Scan for the cell matching the given text and deliver its [X, Y] coordinate at center. 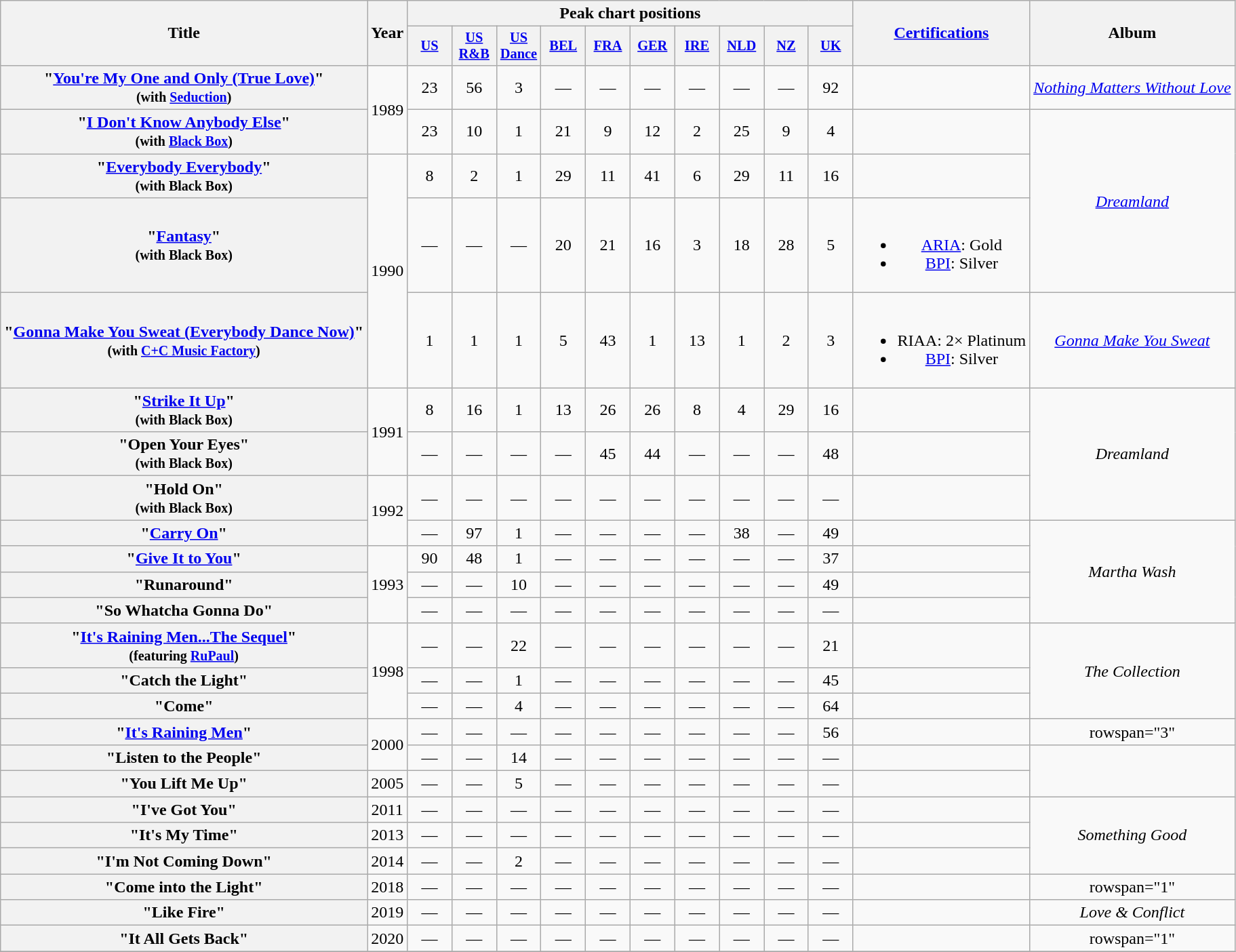
2019 [388, 913]
Title [184, 33]
1990 [388, 271]
"I Don't Know Anybody Else"(with Black Box) [184, 132]
Certifications [941, 33]
"Fantasy"(with Black Box) [184, 245]
37 [831, 559]
BEL [563, 46]
"It All Gets Back" [184, 938]
22 [519, 646]
Album [1132, 33]
"So Whatcha Gonna Do" [184, 610]
44 [652, 454]
Martha Wash [1132, 572]
"Catch the Light" [184, 680]
"Come" [184, 706]
1993 [388, 584]
"Carry On" [184, 533]
Love & Conflict [1132, 913]
"Strike It Up"(with Black Box) [184, 410]
GER [652, 46]
2000 [388, 745]
41 [652, 176]
UK [831, 46]
97 [474, 533]
2018 [388, 887]
"It's Raining Men...The Sequel"(featuring RuPaul) [184, 646]
"Hold On"(with Black Box) [184, 498]
ARIA: GoldBPI: Silver [941, 245]
"Gonna Make You Sweat (Everybody Dance Now)"(with C+C Music Factory) [184, 340]
1989 [388, 109]
1992 [388, 511]
2020 [388, 938]
NZ [786, 46]
"I've Got You" [184, 810]
"I'm Not Coming Down" [184, 861]
The Collection [1132, 671]
"You're My One and Only (True Love)"(with Seduction) [184, 87]
28 [786, 245]
US R&B [474, 46]
2013 [388, 835]
"Listen to the People" [184, 757]
18 [742, 245]
Year [388, 33]
Peak chart positions [631, 14]
Something Good [1132, 835]
FRA [608, 46]
14 [519, 757]
20 [563, 245]
1991 [388, 432]
rowspan="3" [1132, 732]
IRE [697, 46]
"It's Raining Men" [184, 732]
RIAA: 2× PlatinumBPI: Silver [941, 340]
Gonna Make You Sweat [1132, 340]
"Give It to You" [184, 559]
43 [608, 340]
2011 [388, 810]
64 [831, 706]
6 [697, 176]
2014 [388, 861]
1998 [388, 671]
12 [652, 132]
90 [430, 559]
"Runaround" [184, 584]
US Dance [519, 46]
NLD [742, 46]
Nothing Matters Without Love [1132, 87]
2005 [388, 784]
"Everybody Everybody"(with Black Box) [184, 176]
US [430, 46]
38 [742, 533]
"You Lift Me Up" [184, 784]
"Like Fire" [184, 913]
92 [831, 87]
"It's My Time" [184, 835]
25 [742, 132]
"Open Your Eyes"(with Black Box) [184, 454]
"Come into the Light" [184, 887]
